Return [X, Y] of the center of cell containing provided text 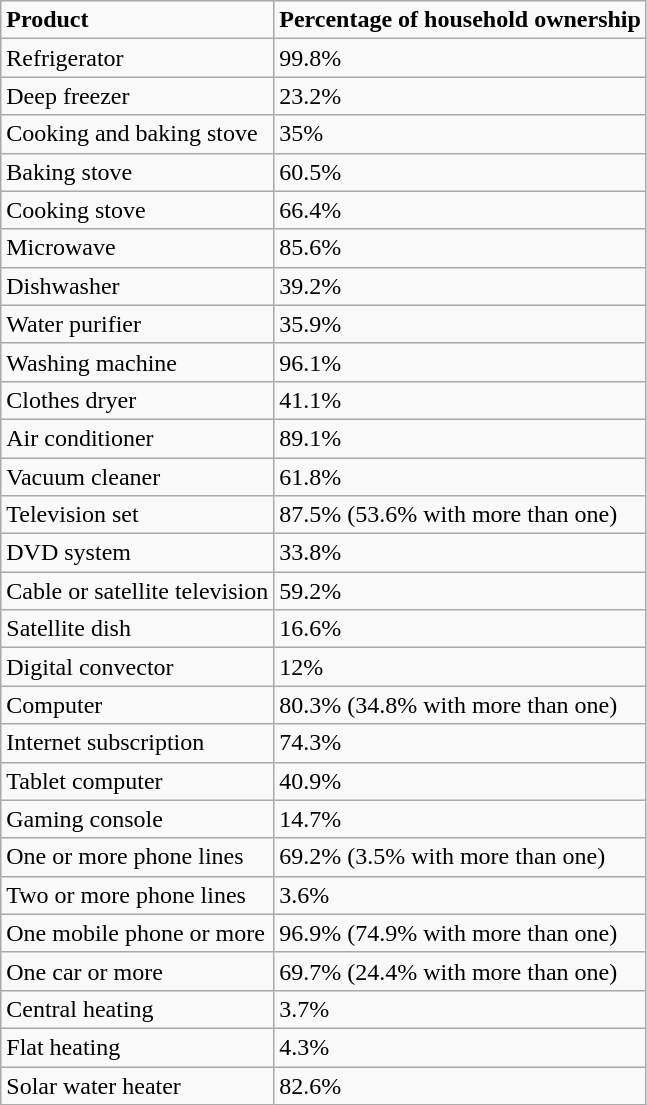
80.3% (34.8% with more than one) [460, 705]
Air conditioner [138, 438]
Two or more phone lines [138, 895]
Cooking and baking stove [138, 134]
82.6% [460, 1085]
16.6% [460, 629]
DVD system [138, 553]
89.1% [460, 438]
One car or more [138, 971]
66.4% [460, 210]
99.8% [460, 58]
Digital convector [138, 667]
Gaming console [138, 819]
41.1% [460, 400]
Water purifier [138, 324]
23.2% [460, 96]
12% [460, 667]
Satellite dish [138, 629]
Tablet computer [138, 781]
Washing machine [138, 362]
35% [460, 134]
Internet subscription [138, 743]
Percentage of household ownership [460, 20]
96.9% (74.9% with more than one) [460, 933]
Clothes dryer [138, 400]
Microwave [138, 248]
85.6% [460, 248]
Baking stove [138, 172]
Refrigerator [138, 58]
Solar water heater [138, 1085]
Deep freezer [138, 96]
3.7% [460, 1009]
74.3% [460, 743]
4.3% [460, 1047]
Flat heating [138, 1047]
Dishwasher [138, 286]
59.2% [460, 591]
Computer [138, 705]
60.5% [460, 172]
Television set [138, 515]
One or more phone lines [138, 857]
3.6% [460, 895]
61.8% [460, 477]
39.2% [460, 286]
33.8% [460, 553]
Central heating [138, 1009]
96.1% [460, 362]
35.9% [460, 324]
69.2% (3.5% with more than one) [460, 857]
One mobile phone or more [138, 933]
69.7% (24.4% with more than one) [460, 971]
Cooking stove [138, 210]
Product [138, 20]
40.9% [460, 781]
87.5% (53.6% with more than one) [460, 515]
14.7% [460, 819]
Vacuum cleaner [138, 477]
Cable or satellite television [138, 591]
